Locate the cell with the specified text and output its (X, Y) center coordinate. 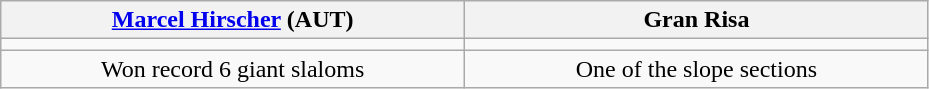
Marcel Hirscher (AUT) (233, 20)
Gran Risa (697, 20)
One of the slope sections (697, 69)
Won record 6 giant slaloms (233, 69)
